For the text-containing cell, return its midpoint in [x, y] coordinate format. 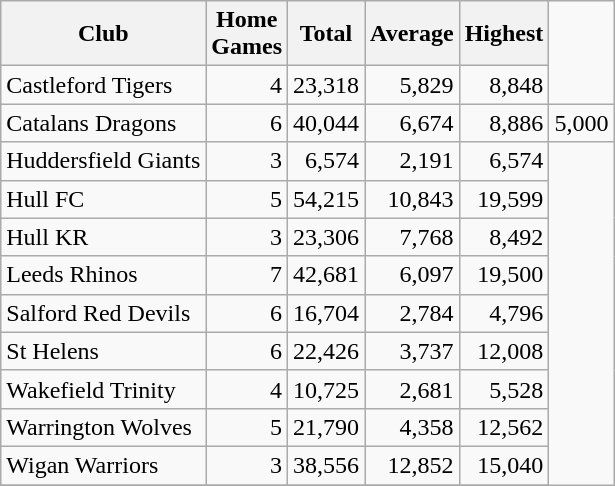
Hull FC [104, 199]
Salford Red Devils [104, 313]
Castleford Tigers [104, 85]
7 [247, 275]
Highest [504, 34]
12,852 [412, 465]
2,681 [412, 389]
7,768 [412, 237]
15,040 [504, 465]
5,000 [582, 123]
23,306 [326, 237]
3,737 [412, 351]
54,215 [326, 199]
6,674 [412, 123]
Huddersfield Giants [104, 161]
Warrington Wolves [104, 427]
Leeds Rhinos [104, 275]
22,426 [326, 351]
16,704 [326, 313]
HomeGames [247, 34]
4,796 [504, 313]
23,318 [326, 85]
42,681 [326, 275]
Hull KR [104, 237]
Wigan Warriors [104, 465]
8,492 [504, 237]
2,784 [412, 313]
5,829 [412, 85]
Catalans Dragons [104, 123]
6,097 [412, 275]
10,725 [326, 389]
8,886 [504, 123]
4,358 [412, 427]
Average [412, 34]
8,848 [504, 85]
Total [326, 34]
10,843 [412, 199]
12,562 [504, 427]
5,528 [504, 389]
12,008 [504, 351]
38,556 [326, 465]
Wakefield Trinity [104, 389]
21,790 [326, 427]
Club [104, 34]
19,500 [504, 275]
2,191 [412, 161]
St Helens [104, 351]
19,599 [504, 199]
40,044 [326, 123]
